For the text-containing cell, return its midpoint in (x, y) coordinate format. 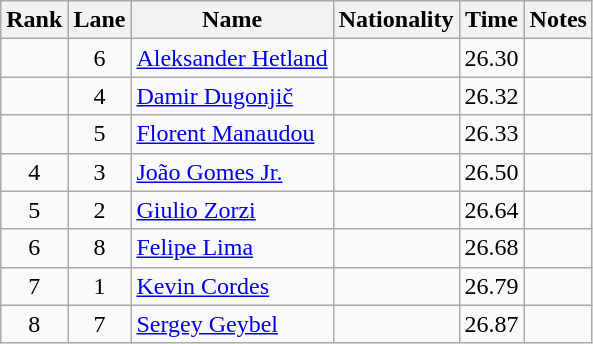
26.30 (492, 58)
1 (100, 286)
26.79 (492, 286)
Sergey Geybel (232, 324)
26.87 (492, 324)
Notes (558, 20)
Giulio Zorzi (232, 210)
26.32 (492, 96)
Aleksander Hetland (232, 58)
Kevin Cordes (232, 286)
26.68 (492, 248)
3 (100, 172)
Felipe Lima (232, 248)
Rank (34, 20)
Nationality (396, 20)
26.64 (492, 210)
2 (100, 210)
26.50 (492, 172)
26.33 (492, 134)
Damir Dugonjič (232, 96)
Time (492, 20)
Name (232, 20)
João Gomes Jr. (232, 172)
Florent Manaudou (232, 134)
Lane (100, 20)
